Extract the [x, y] coordinate from the center of the cell holding the provided text.  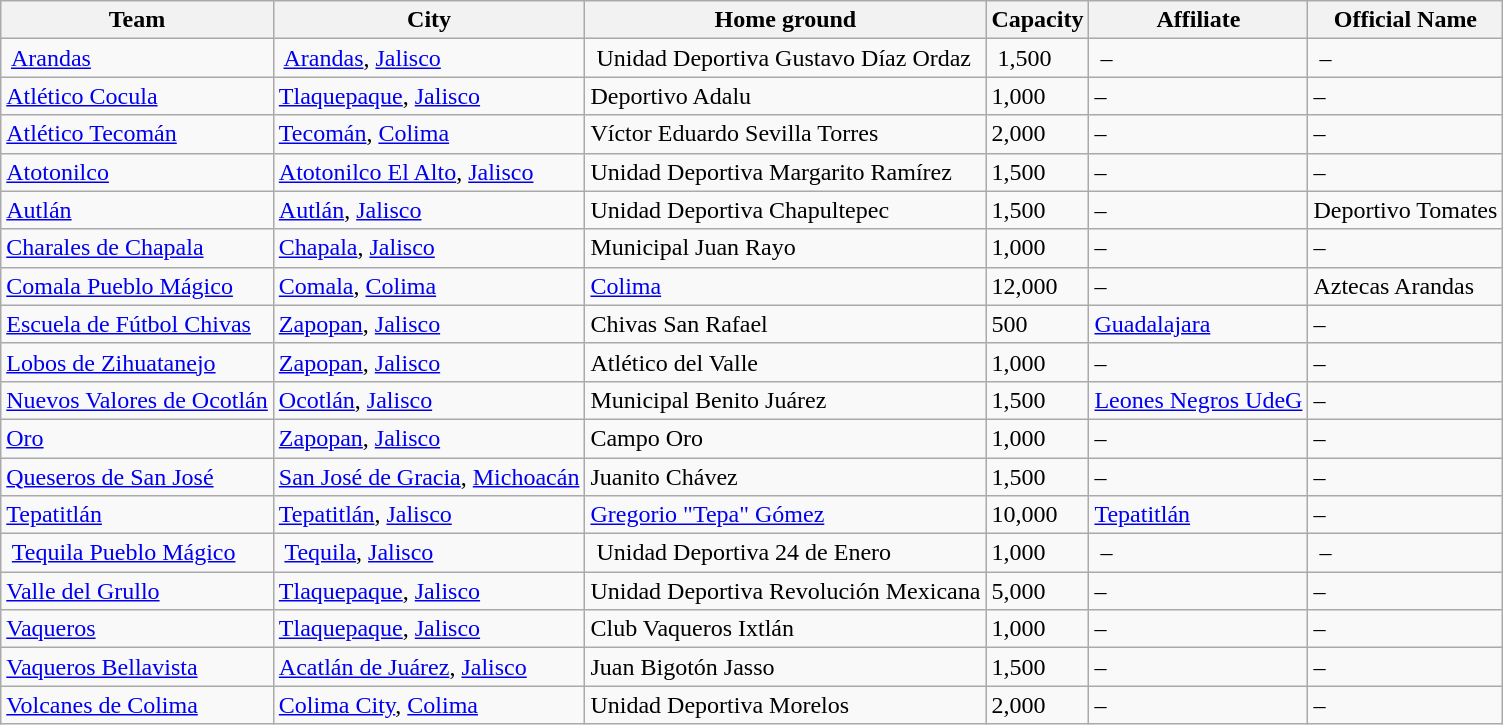
Comala, Colima [429, 286]
City [429, 20]
Lobos de Zihuatanejo [138, 362]
Atotonilco [138, 172]
Unidad Deportiva 24 de Enero [786, 553]
Atlético Cocula [138, 96]
5,000 [1038, 591]
Unidad Deportiva Gustavo Díaz Ordaz [786, 58]
Arandas, Jalisco [429, 58]
500 [1038, 324]
Aztecas Arandas [1406, 286]
Unidad Deportiva Morelos [786, 705]
Vaqueros [138, 629]
Club Vaqueros Ixtlán [786, 629]
Nuevos Valores de Ocotlán [138, 400]
Atlético Tecomán [138, 134]
Unidad Deportiva Margarito Ramírez [786, 172]
Municipal Benito Juárez [786, 400]
Autlán [138, 210]
San José de Gracia, Michoacán [429, 477]
Atlético del Valle [786, 362]
12,000 [1038, 286]
Municipal Juan Rayo [786, 248]
Queseros de San José [138, 477]
Gregorio "Tepa" Gómez [786, 515]
Juanito Chávez [786, 477]
Official Name [1406, 20]
Tecomán, Colima [429, 134]
Colima City, Colima [429, 705]
Vaqueros Bellavista [138, 667]
Capacity [1038, 20]
Chivas San Rafael [786, 324]
Ocotlán, Jalisco [429, 400]
Arandas [138, 58]
Leones Negros UdeG [1198, 400]
10,000 [1038, 515]
Chapala, Jalisco [429, 248]
Campo Oro [786, 438]
Tepatitlán, Jalisco [429, 515]
Charales de Chapala [138, 248]
Escuela de Fútbol Chivas [138, 324]
Atotonilco El Alto, Jalisco [429, 172]
Comala Pueblo Mágico [138, 286]
Tequila, Jalisco [429, 553]
Valle del Grullo [138, 591]
Autlán, Jalisco [429, 210]
Víctor Eduardo Sevilla Torres [786, 134]
Oro [138, 438]
Unidad Deportiva Chapultepec [786, 210]
Home ground [786, 20]
Deportivo Adalu [786, 96]
Volcanes de Colima [138, 705]
Acatlán de Juárez, Jalisco [429, 667]
Tequila Pueblo Mágico [138, 553]
Colima [786, 286]
Deportivo Tomates [1406, 210]
Team [138, 20]
Guadalajara [1198, 324]
Juan Bigotón Jasso [786, 667]
Affiliate [1198, 20]
Unidad Deportiva Revolución Mexicana [786, 591]
